Detect which cell encompasses the target text, then output its [X, Y] center coordinate. 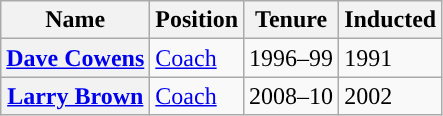
1996–99 [292, 58]
Larry Brown [76, 96]
2002 [390, 96]
Position [197, 20]
Inducted [390, 20]
2008–10 [292, 96]
Tenure [292, 20]
Name [76, 20]
Dave Cowens [76, 58]
1991 [390, 58]
